Provide the (X, Y) coordinate of the cell's center where the given text is located.  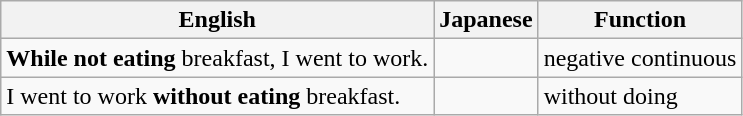
negative continuous (640, 58)
Function (640, 20)
While not eating breakfast, I went to work. (218, 58)
without doing (640, 96)
Japanese (486, 20)
English (218, 20)
I went to work without eating breakfast. (218, 96)
